Determine the (X, Y) coordinate at the center of the cell enclosing the given text.  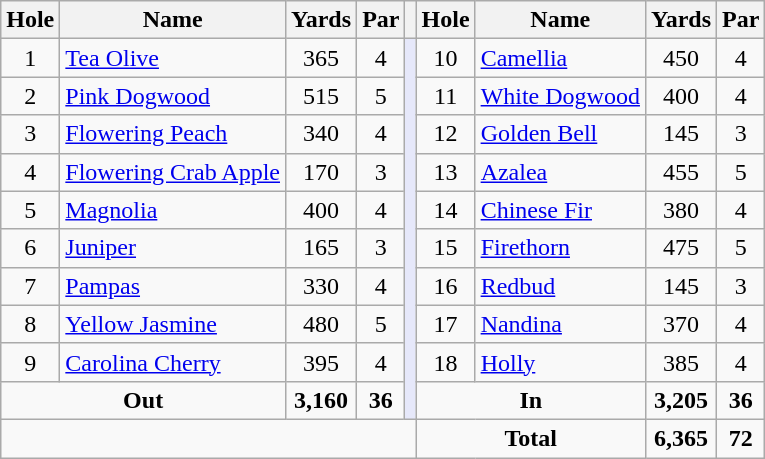
450 (680, 58)
10 (446, 58)
Golden Bell (560, 134)
White Dogwood (560, 96)
385 (680, 362)
9 (30, 362)
16 (446, 286)
340 (322, 134)
2 (30, 96)
6,365 (680, 438)
15 (446, 248)
13 (446, 172)
Firethorn (560, 248)
Magnolia (173, 210)
18 (446, 362)
Total (530, 438)
Flowering Crab Apple (173, 172)
330 (322, 286)
Carolina Cherry (173, 362)
Redbud (560, 286)
Tea Olive (173, 58)
Pink Dogwood (173, 96)
14 (446, 210)
3,205 (680, 400)
380 (680, 210)
475 (680, 248)
8 (30, 324)
395 (322, 362)
1 (30, 58)
455 (680, 172)
Flowering Peach (173, 134)
72 (741, 438)
In (530, 400)
170 (322, 172)
515 (322, 96)
12 (446, 134)
17 (446, 324)
Out (144, 400)
7 (30, 286)
370 (680, 324)
Nandina (560, 324)
165 (322, 248)
Holly (560, 362)
3,160 (322, 400)
Chinese Fir (560, 210)
11 (446, 96)
Azalea (560, 172)
6 (30, 248)
Juniper (173, 248)
Camellia (560, 58)
Pampas (173, 286)
365 (322, 58)
480 (322, 324)
Yellow Jasmine (173, 324)
